Provide the (X, Y) coordinate of the cell's center where the given text is located.  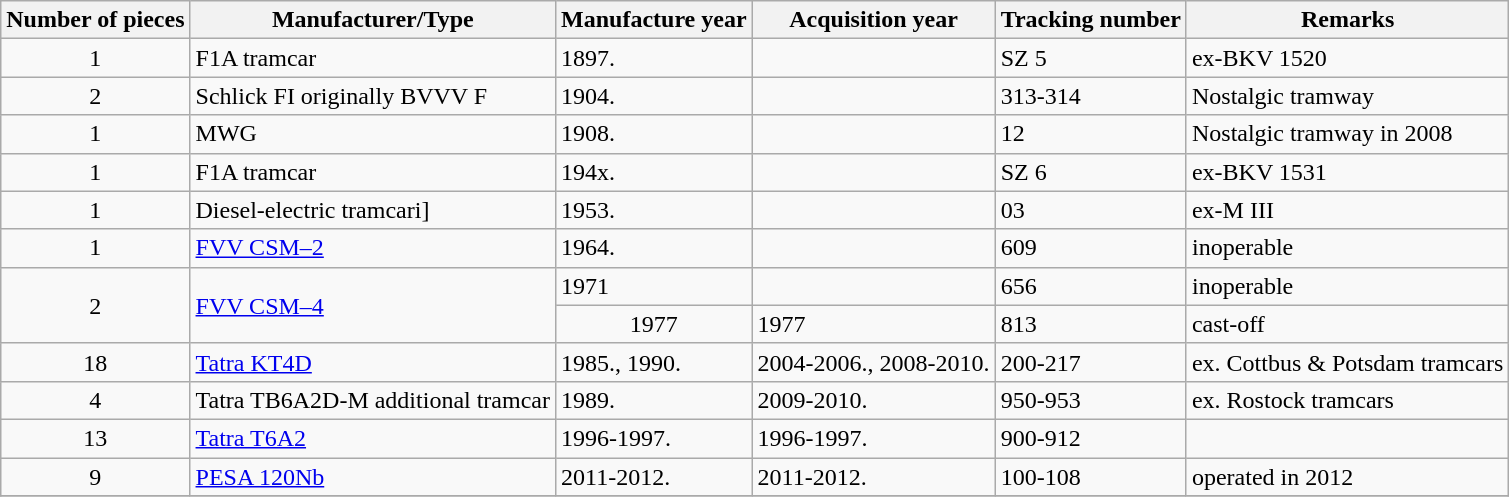
1908. (654, 134)
SZ 5 (1090, 58)
ex-BKV 1531 (1347, 172)
1953. (654, 210)
2004-2006., 2008-2010. (874, 362)
ex. Cottbus & Potsdam tramcars (1347, 362)
100-108 (1090, 477)
FVV CSM–2 (373, 248)
1989. (654, 400)
ex-BKV 1520 (1347, 58)
Nostalgic tramway (1347, 96)
313-314 (1090, 96)
9 (96, 477)
Tatra KT4D (373, 362)
1985., 1990. (654, 362)
12 (1090, 134)
18 (96, 362)
SZ 6 (1090, 172)
Manufacturer/Type (373, 20)
operated in 2012 (1347, 477)
Diesel-electric tramcari] (373, 210)
609 (1090, 248)
656 (1090, 286)
Schlick FI originally BVVV F (373, 96)
1971 (654, 286)
4 (96, 400)
ex. Rostock tramcars (1347, 400)
200-217 (1090, 362)
Tracking number (1090, 20)
1964. (654, 248)
Manufacture year (654, 20)
Remarks (1347, 20)
Tatra T6A2 (373, 438)
MWG (373, 134)
FVV CSM–4 (373, 305)
cast-off (1347, 324)
PESA 120Nb (373, 477)
03 (1090, 210)
2009-2010. (874, 400)
13 (96, 438)
Acquisition year (874, 20)
813 (1090, 324)
Tatra TB6A2D-M additional tramcar (373, 400)
1897. (654, 58)
Number of pieces (96, 20)
950-953 (1090, 400)
Nostalgic tramway in 2008 (1347, 134)
1904. (654, 96)
ex-M III (1347, 210)
900-912 (1090, 438)
194x. (654, 172)
